From the cell containing the given text, extract its center point as [X, Y] coordinate. 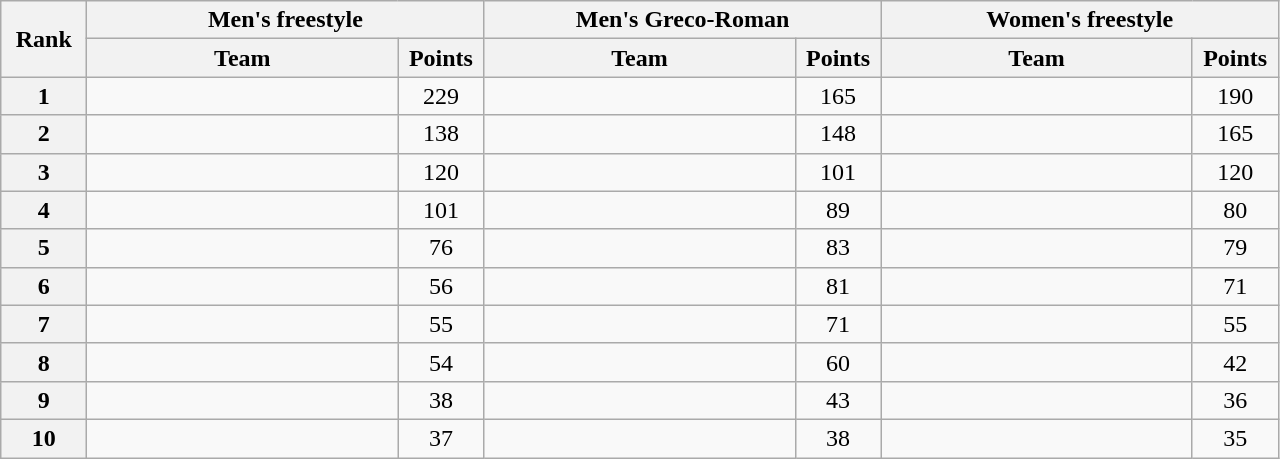
9 [44, 400]
42 [1235, 362]
76 [441, 248]
43 [838, 400]
138 [441, 134]
Rank [44, 39]
60 [838, 362]
8 [44, 362]
5 [44, 248]
37 [441, 438]
81 [838, 286]
Men's freestyle [286, 20]
83 [838, 248]
2 [44, 134]
80 [1235, 210]
54 [441, 362]
56 [441, 286]
Men's Greco-Roman [682, 20]
148 [838, 134]
Women's freestyle [1080, 20]
3 [44, 172]
190 [1235, 96]
36 [1235, 400]
89 [838, 210]
229 [441, 96]
1 [44, 96]
35 [1235, 438]
6 [44, 286]
7 [44, 324]
79 [1235, 248]
10 [44, 438]
4 [44, 210]
